Return (X, Y) of the center of cell containing provided text 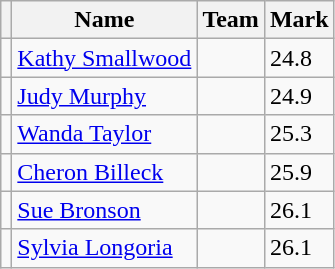
25.3 (299, 134)
Name (104, 20)
Sylvia Longoria (104, 248)
25.9 (299, 172)
Team (231, 20)
24.9 (299, 96)
Sue Bronson (104, 210)
24.8 (299, 58)
Cheron Billeck (104, 172)
Judy Murphy (104, 96)
Wanda Taylor (104, 134)
Mark (299, 20)
Kathy Smallwood (104, 58)
